Capture the cell that displays the provided text and extract its (X, Y) central coordinate. 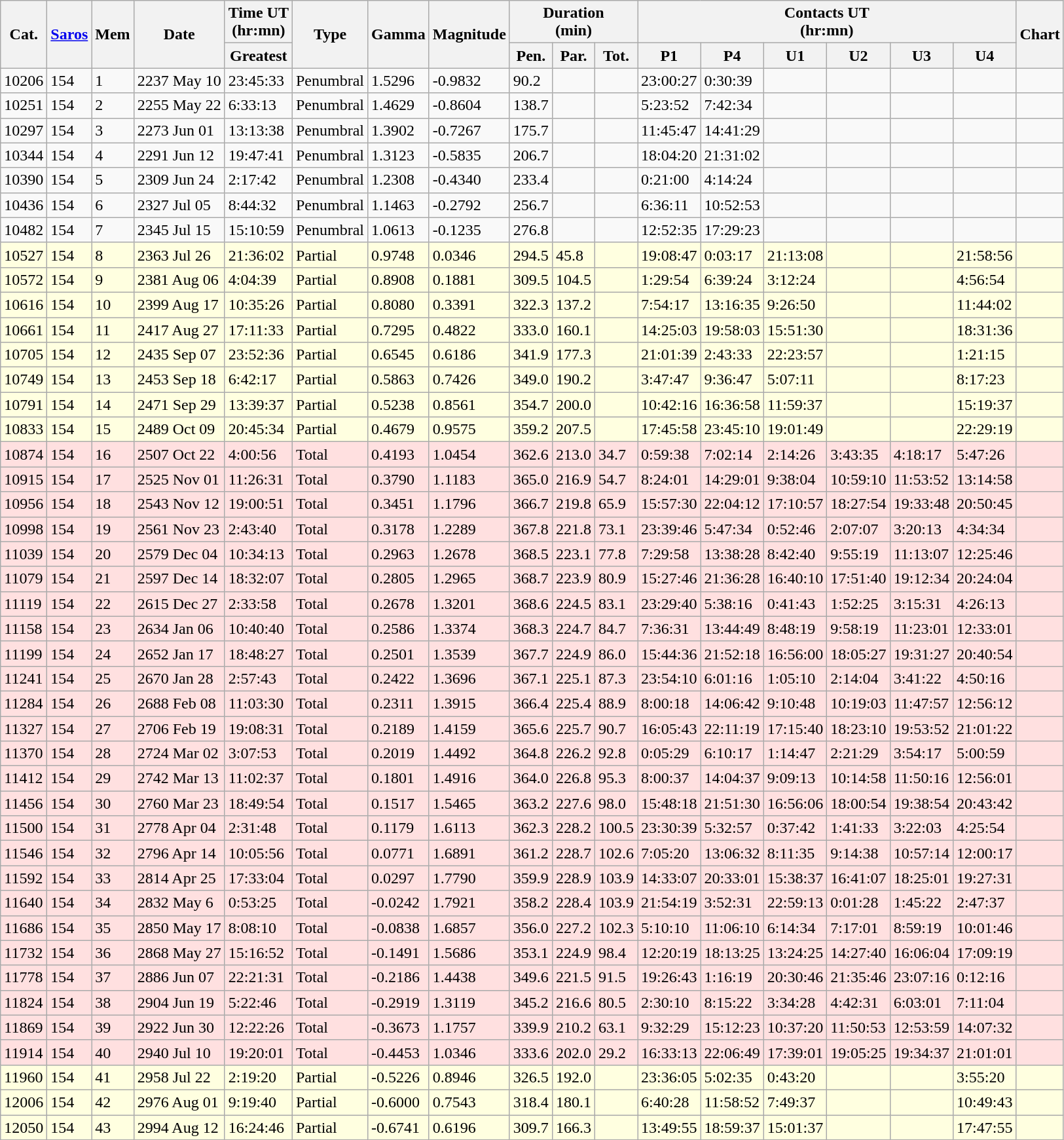
2309 Jun 24 (179, 180)
0.8561 (469, 405)
15:27:46 (669, 579)
16:06:04 (921, 953)
1:21:15 (985, 355)
8:48:19 (795, 629)
8:08:10 (258, 928)
21:31:02 (732, 155)
0.3391 (469, 304)
0.3790 (399, 479)
11778 (24, 978)
221.8 (574, 529)
18:31:36 (985, 329)
0.8080 (399, 304)
3 (113, 130)
15:38:37 (795, 878)
4:34:34 (985, 529)
-0.8604 (469, 105)
83.1 (615, 604)
0.4822 (469, 329)
0:59:38 (669, 454)
100.5 (615, 828)
0:12:16 (985, 978)
4:14:24 (732, 180)
219.8 (574, 504)
-0.4453 (399, 1052)
45.8 (574, 255)
226.8 (574, 779)
18:25:01 (921, 878)
14 (113, 405)
37 (113, 978)
10661 (24, 329)
15:12:23 (732, 1027)
1.1757 (469, 1027)
0.1801 (399, 779)
10874 (24, 454)
-0.1491 (399, 953)
0.0297 (399, 878)
11546 (24, 853)
333.0 (530, 329)
0:30:39 (732, 81)
227.6 (574, 803)
1.2289 (469, 529)
0.2586 (399, 629)
20:30:46 (795, 978)
177.3 (574, 355)
0:03:17 (732, 255)
2904 Jun 19 (179, 1002)
0:05:29 (669, 754)
11:45:47 (669, 130)
2327 Jul 05 (179, 205)
12:22:26 (258, 1027)
14:41:29 (732, 130)
1.4916 (469, 779)
14:25:03 (669, 329)
2796 Apr 14 (179, 853)
87.3 (615, 678)
4:56:54 (985, 280)
1.2308 (399, 180)
35 (113, 928)
6:10:17 (732, 754)
17:29:23 (732, 230)
13:06:32 (732, 853)
2615 Dec 27 (179, 604)
2976 Aug 01 (179, 1102)
Saros (69, 34)
19:38:54 (921, 803)
2597 Dec 14 (179, 579)
2561 Nov 23 (179, 529)
19:31:27 (921, 653)
21:13:08 (795, 255)
339.9 (530, 1027)
17:10:57 (795, 504)
1.4438 (469, 978)
1.7921 (469, 903)
11241 (24, 678)
11327 (24, 729)
63.1 (615, 1027)
92.8 (615, 754)
16:56:06 (795, 803)
11:47:57 (921, 703)
39 (113, 1027)
23:29:40 (669, 604)
18:59:37 (732, 1127)
309.5 (530, 280)
18:49:54 (258, 803)
8 (113, 255)
349.0 (530, 380)
19:53:52 (921, 729)
2994 Aug 12 (179, 1127)
11:02:37 (258, 779)
2724 Mar 02 (179, 754)
1.4159 (469, 729)
14:33:07 (669, 878)
-0.5835 (469, 155)
10:52:53 (732, 205)
15:48:18 (669, 803)
12050 (24, 1127)
233.4 (530, 180)
5:02:35 (732, 1077)
0.8946 (469, 1077)
6 (113, 205)
10:37:20 (795, 1027)
10297 (24, 130)
19:33:48 (921, 504)
Type (330, 34)
1.4629 (399, 105)
10:40:40 (258, 629)
U2 (858, 56)
13 (113, 380)
226.2 (574, 754)
160.1 (574, 329)
1.0613 (399, 230)
10833 (24, 430)
2:33:58 (258, 604)
16:36:58 (732, 405)
24 (113, 653)
19:12:34 (921, 579)
2453 Sep 18 (179, 380)
22 (113, 604)
2:07:07 (858, 529)
U4 (985, 56)
10206 (24, 81)
2579 Dec 04 (179, 554)
5:07:11 (795, 380)
213.0 (574, 454)
2363 Jul 26 (179, 255)
8:42:40 (795, 554)
16:05:43 (669, 729)
Mem (113, 34)
18:32:07 (258, 579)
0.6196 (469, 1127)
12:25:46 (985, 554)
12:20:19 (669, 953)
90.2 (530, 81)
20:24:04 (985, 579)
5:32:57 (732, 828)
367.1 (530, 678)
8:17:23 (985, 380)
0:43:20 (795, 1077)
1.6891 (469, 853)
0.2963 (399, 554)
1.3374 (469, 629)
1:41:33 (858, 828)
4:26:13 (985, 604)
2:57:43 (258, 678)
11119 (24, 604)
0.0346 (469, 255)
16:24:46 (258, 1127)
98.4 (615, 953)
-0.9832 (469, 81)
207.5 (574, 430)
-0.6741 (399, 1127)
18:13:25 (732, 953)
11:03:30 (258, 703)
8:24:01 (669, 479)
10791 (24, 405)
23:36:05 (669, 1077)
10344 (24, 155)
13:13:38 (258, 130)
1.5465 (469, 803)
13:24:25 (795, 953)
318.4 (530, 1102)
1:52:25 (858, 604)
21:52:18 (732, 653)
19:27:31 (985, 878)
15:16:52 (258, 953)
13:39:37 (258, 405)
5:10:10 (669, 928)
12:33:01 (985, 629)
309.7 (530, 1127)
200.0 (574, 405)
16:56:00 (795, 653)
21:58:56 (985, 255)
0.0771 (399, 853)
4:04:39 (258, 280)
2507 Oct 22 (179, 454)
7:05:20 (669, 853)
361.2 (530, 853)
10:05:56 (258, 853)
14:07:32 (985, 1027)
20:40:54 (985, 653)
9:10:48 (795, 703)
216.6 (574, 1002)
10:49:43 (985, 1102)
19:05:25 (858, 1052)
6:40:28 (669, 1102)
3:54:17 (921, 754)
-0.5226 (399, 1077)
3:47:47 (669, 380)
11:58:52 (732, 1102)
10616 (24, 304)
19:01:49 (795, 430)
8:15:22 (732, 1002)
2742 Mar 13 (179, 779)
224.7 (574, 629)
4:50:16 (985, 678)
349.6 (530, 978)
2:47:37 (985, 903)
22:23:57 (795, 355)
Duration(min) (574, 22)
0.1517 (399, 803)
2:17:42 (258, 180)
2832 May 6 (179, 903)
17:51:40 (858, 579)
1.3201 (469, 604)
12:53:59 (921, 1027)
0.5238 (399, 405)
7:02:14 (732, 454)
368.3 (530, 629)
36 (113, 953)
27 (113, 729)
21:51:30 (732, 803)
366.4 (530, 703)
17 (113, 479)
2489 Oct 09 (179, 430)
138.7 (530, 105)
-0.1235 (469, 230)
341.9 (530, 355)
345.2 (530, 1002)
23:07:16 (921, 978)
175.7 (530, 130)
2814 Apr 25 (179, 878)
10915 (24, 479)
22:59:13 (795, 903)
12:52:35 (669, 230)
-0.4340 (469, 180)
8:59:19 (921, 928)
10:14:58 (858, 779)
17:39:01 (795, 1052)
11:26:31 (258, 479)
0:52:46 (795, 529)
0:01:28 (858, 903)
Magnitude (469, 34)
2922 Jun 30 (179, 1027)
11199 (24, 653)
-0.0242 (399, 903)
2471 Sep 29 (179, 405)
38 (113, 1002)
1.1183 (469, 479)
2778 Apr 04 (179, 828)
322.3 (530, 304)
19:20:01 (258, 1052)
1:29:54 (669, 280)
356.0 (530, 928)
23 (113, 629)
13:49:55 (669, 1127)
10482 (24, 230)
21:01:22 (985, 729)
2940 Jul 10 (179, 1052)
9:32:29 (669, 1027)
Pen. (530, 56)
11732 (24, 953)
9:19:40 (258, 1102)
-0.3673 (399, 1027)
11:13:07 (921, 554)
6:01:16 (732, 678)
0:53:25 (258, 903)
276.8 (530, 230)
12:56:12 (985, 703)
228.9 (574, 878)
10:35:26 (258, 304)
54.7 (615, 479)
1.3696 (469, 678)
18:48:27 (258, 653)
364.0 (530, 779)
359.2 (530, 430)
12 (113, 355)
9:55:19 (858, 554)
88.9 (615, 703)
23:45:10 (732, 430)
6:14:34 (795, 928)
3:55:20 (985, 1077)
19:00:51 (258, 504)
20:45:34 (258, 430)
77.8 (615, 554)
2886 Jun 07 (179, 978)
0.7543 (469, 1102)
Time UT(hr:mn) (258, 22)
20:50:45 (985, 504)
10436 (24, 205)
15:01:37 (795, 1127)
9:09:13 (795, 779)
-0.2919 (399, 1002)
3:22:03 (921, 828)
11:06:10 (732, 928)
15 (113, 430)
2:21:29 (858, 754)
102.6 (615, 853)
43 (113, 1127)
6:42:17 (258, 380)
0.3451 (399, 504)
23:30:39 (669, 828)
1.3119 (469, 1002)
363.2 (530, 803)
5:47:34 (732, 529)
0.1179 (399, 828)
2868 May 27 (179, 953)
90.7 (615, 729)
U3 (921, 56)
41 (113, 1077)
19 (113, 529)
30 (113, 803)
1.1796 (469, 504)
11284 (24, 703)
137.2 (574, 304)
190.2 (574, 380)
2417 Aug 27 (179, 329)
-0.7267 (469, 130)
0.7426 (469, 380)
21 (113, 579)
0.2678 (399, 604)
0.7295 (399, 329)
227.2 (574, 928)
16:33:13 (669, 1052)
2634 Jan 06 (179, 629)
28 (113, 754)
2399 Aug 17 (179, 304)
0.2501 (399, 653)
10:01:46 (985, 928)
11:23:01 (921, 629)
2760 Mar 23 (179, 803)
4:00:56 (258, 454)
18:05:27 (858, 653)
0:21:00 (669, 180)
2:30:10 (669, 1002)
22:11:19 (732, 729)
3:52:31 (732, 903)
23:00:27 (669, 81)
11914 (24, 1052)
10705 (24, 355)
7 (113, 230)
10:59:10 (858, 479)
21:54:19 (669, 903)
8:11:35 (795, 853)
2237 May 10 (179, 81)
22:29:19 (985, 430)
1.3539 (469, 653)
216.9 (574, 479)
11456 (24, 803)
10:57:14 (921, 853)
11:53:52 (921, 479)
353.1 (530, 953)
6:36:11 (669, 205)
3:43:35 (858, 454)
326.5 (530, 1077)
10390 (24, 180)
15:44:36 (669, 653)
368.7 (530, 579)
18:00:54 (858, 803)
11640 (24, 903)
Gamma (399, 34)
10:34:13 (258, 554)
3:34:28 (795, 1002)
65.9 (615, 504)
365.0 (530, 479)
0.9575 (469, 430)
2850 May 17 (179, 928)
2345 Jul 15 (179, 230)
224.5 (574, 604)
14:27:40 (858, 953)
13:16:35 (732, 304)
13:14:58 (985, 479)
8:44:32 (258, 205)
210.2 (574, 1027)
11:59:37 (795, 405)
1 (113, 81)
9:26:50 (795, 304)
16:41:07 (858, 878)
20:33:01 (732, 878)
21:35:46 (858, 978)
180.1 (574, 1102)
0.2805 (399, 579)
86.0 (615, 653)
21:36:28 (732, 579)
2:31:48 (258, 828)
10251 (24, 105)
25 (113, 678)
Cat. (24, 34)
362.6 (530, 454)
91.5 (615, 978)
0.1881 (469, 280)
11 (113, 329)
364.8 (530, 754)
12:56:01 (985, 779)
1.3902 (399, 130)
2706 Feb 19 (179, 729)
206.7 (530, 155)
15:10:59 (258, 230)
14:06:42 (732, 703)
13:44:49 (732, 629)
29.2 (615, 1052)
2:19:20 (258, 1077)
12:00:17 (985, 853)
1:14:47 (795, 754)
366.7 (530, 504)
2255 May 22 (179, 105)
0.2422 (399, 678)
6:39:24 (732, 280)
1.5296 (399, 81)
U1 (795, 56)
4:42:31 (858, 1002)
98.0 (615, 803)
228.2 (574, 828)
18:04:20 (669, 155)
6:03:01 (921, 1002)
11686 (24, 928)
1.4492 (469, 754)
32 (113, 853)
1.0454 (469, 454)
7:36:31 (669, 629)
225.4 (574, 703)
19:58:03 (732, 329)
256.7 (530, 205)
16 (113, 454)
-0.0838 (399, 928)
18:23:10 (858, 729)
102.3 (615, 928)
4 (113, 155)
0.4679 (399, 430)
8:00:37 (669, 779)
18 (113, 504)
223.9 (574, 579)
2652 Jan 17 (179, 653)
1.2678 (469, 554)
10998 (24, 529)
294.5 (530, 255)
0.8908 (399, 280)
18:27:54 (858, 504)
1.3123 (399, 155)
202.0 (574, 1052)
2:14:04 (858, 678)
19:08:47 (669, 255)
3:20:13 (921, 529)
11592 (24, 878)
23:45:33 (258, 81)
0.6186 (469, 355)
2688 Feb 08 (179, 703)
3:15:31 (921, 604)
225.7 (574, 729)
354.7 (530, 405)
1.5686 (469, 953)
5:38:16 (732, 604)
10956 (24, 504)
4:25:54 (985, 828)
Par. (574, 56)
17:45:58 (669, 430)
11:50:53 (858, 1027)
223.1 (574, 554)
192.0 (574, 1077)
15:57:30 (669, 504)
0.2189 (399, 729)
9:58:19 (858, 629)
6:33:13 (258, 105)
7:42:34 (732, 105)
2543 Nov 12 (179, 504)
P4 (732, 56)
10572 (24, 280)
7:49:37 (795, 1102)
1.0346 (469, 1052)
15:51:30 (795, 329)
3:41:22 (921, 678)
21:01:01 (985, 1052)
3:07:53 (258, 754)
11:50:16 (921, 779)
40 (113, 1052)
7:17:01 (858, 928)
15:19:37 (985, 405)
0:41:43 (795, 604)
19:47:41 (258, 155)
5 (113, 180)
1.1463 (399, 205)
0.4193 (399, 454)
31 (113, 828)
42 (113, 1102)
12006 (24, 1102)
Date (179, 34)
225.1 (574, 678)
21:01:39 (669, 355)
Tot. (615, 56)
11869 (24, 1027)
P1 (669, 56)
2525 Nov 01 (179, 479)
1.2965 (469, 579)
5:22:46 (258, 1002)
1.6113 (469, 828)
Contacts UT(hr:mn) (827, 22)
Greatest (258, 56)
5:23:52 (669, 105)
11:44:02 (985, 304)
5:00:59 (985, 754)
2273 Jun 01 (179, 130)
1.6857 (469, 928)
26 (113, 703)
0:37:42 (795, 828)
34 (113, 903)
0.2311 (399, 703)
365.6 (530, 729)
80.5 (615, 1002)
19:26:43 (669, 978)
13:38:28 (732, 554)
19:08:31 (258, 729)
2381 Aug 06 (179, 280)
228.7 (574, 853)
-0.2792 (469, 205)
10 (113, 304)
80.9 (615, 579)
84.7 (615, 629)
-0.6000 (399, 1102)
0.9748 (399, 255)
9:14:38 (858, 853)
17:33:04 (258, 878)
368.6 (530, 604)
22:21:31 (258, 978)
19:34:37 (921, 1052)
1:16:19 (732, 978)
362.3 (530, 828)
20:43:42 (985, 803)
367.7 (530, 653)
1.7790 (469, 878)
0.5863 (399, 380)
104.5 (574, 280)
17:09:19 (985, 953)
2:43:40 (258, 529)
358.2 (530, 903)
0.3178 (399, 529)
2 (113, 105)
10527 (24, 255)
20 (113, 554)
34.7 (615, 454)
14:04:37 (732, 779)
-0.2186 (399, 978)
4:18:17 (921, 454)
7:29:58 (669, 554)
1:45:22 (921, 903)
33 (113, 878)
9 (113, 280)
0.6545 (399, 355)
2:43:33 (732, 355)
367.8 (530, 529)
10749 (24, 380)
166.3 (574, 1127)
11960 (24, 1077)
2291 Jun 12 (179, 155)
2670 Jan 28 (179, 678)
23:52:36 (258, 355)
17:47:55 (985, 1127)
5:47:26 (985, 454)
228.4 (574, 903)
9:38:04 (795, 479)
221.5 (574, 978)
17:11:33 (258, 329)
7:11:04 (985, 1002)
23:54:10 (669, 678)
0.2019 (399, 754)
2958 Jul 22 (179, 1077)
11039 (24, 554)
3:12:24 (795, 280)
16:40:10 (795, 579)
11412 (24, 779)
11370 (24, 754)
23:39:46 (669, 529)
10:19:03 (858, 703)
11500 (24, 828)
359.9 (530, 878)
368.5 (530, 554)
9:36:47 (732, 380)
333.6 (530, 1052)
95.3 (615, 779)
29 (113, 779)
Chart (1040, 34)
22:04:12 (732, 504)
8:00:18 (669, 703)
2435 Sep 07 (179, 355)
11079 (24, 579)
73.1 (615, 529)
2:14:26 (795, 454)
21:36:02 (258, 255)
1:05:10 (795, 678)
7:54:17 (669, 304)
1.3915 (469, 703)
14:29:01 (732, 479)
11158 (24, 629)
22:06:49 (732, 1052)
10:42:16 (669, 405)
17:15:40 (795, 729)
11824 (24, 1002)
